Identify which cell holds the provided text, then report its (X, Y) central coordinate. 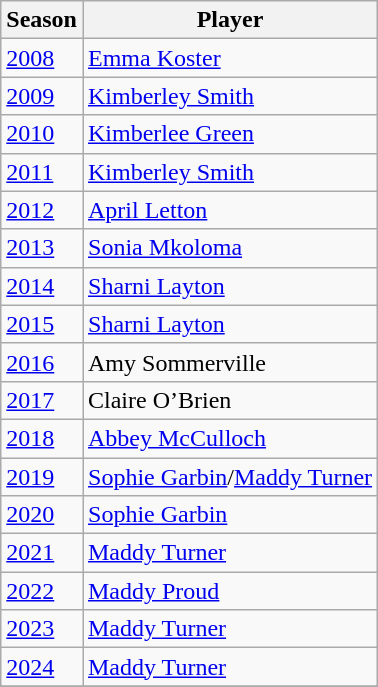
2018 (42, 438)
2023 (42, 629)
Kimberlee Green (230, 134)
2020 (42, 515)
2009 (42, 96)
Amy Sommerville (230, 362)
Player (230, 20)
2013 (42, 248)
2014 (42, 286)
Sophie Garbin (230, 515)
2011 (42, 172)
Maddy Proud (230, 591)
Abbey McCulloch (230, 438)
2017 (42, 400)
2008 (42, 58)
2024 (42, 667)
2012 (42, 210)
Season (42, 20)
Sonia Mkoloma (230, 248)
2022 (42, 591)
2015 (42, 324)
2010 (42, 134)
2021 (42, 553)
2016 (42, 362)
Emma Koster (230, 58)
April Letton (230, 210)
Sophie Garbin/Maddy Turner (230, 477)
2019 (42, 477)
Claire O’Brien (230, 400)
